Capture the cell that displays the provided text and extract its [X, Y] central coordinate. 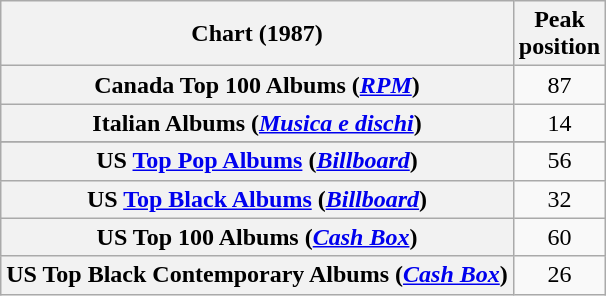
87 [559, 85]
32 [559, 199]
US Top Black Contemporary Albums (Cash Box) [258, 275]
US Top 100 Albums (Cash Box) [258, 237]
Canada Top 100 Albums (RPM) [258, 85]
Italian Albums (Musica e dischi) [258, 123]
US Top Black Albums (Billboard) [258, 199]
56 [559, 161]
60 [559, 237]
Peakposition [559, 34]
US Top Pop Albums (Billboard) [258, 161]
14 [559, 123]
Chart (1987) [258, 34]
26 [559, 275]
